Provide the (x, y) coordinate of the cell's center where the given text is located.  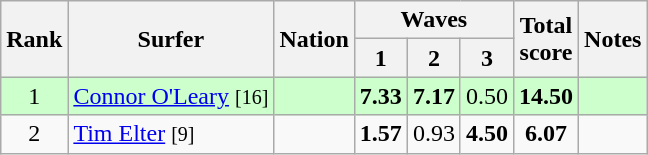
1.57 (380, 134)
Waves (434, 20)
Notes (613, 39)
4.50 (486, 134)
Rank (34, 39)
Nation (314, 39)
7.17 (434, 96)
Surfer (171, 39)
Tim Elter [9] (171, 134)
3 (486, 58)
Totalscore (546, 39)
Connor O'Leary [16] (171, 96)
14.50 (546, 96)
7.33 (380, 96)
0.50 (486, 96)
0.93 (434, 134)
6.07 (546, 134)
